Capture the cell that displays the provided text and extract its [x, y] central coordinate. 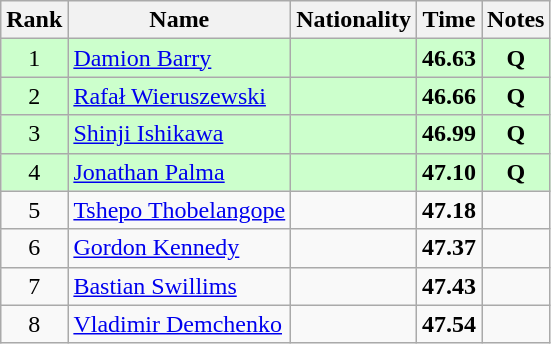
Rank [34, 20]
47.43 [448, 286]
Tshepo Thobelangope [180, 210]
Name [180, 20]
3 [34, 134]
5 [34, 210]
1 [34, 58]
46.63 [448, 58]
47.10 [448, 172]
Time [448, 20]
Bastian Swillims [180, 286]
Notes [516, 20]
Jonathan Palma [180, 172]
47.54 [448, 324]
46.99 [448, 134]
Vladimir Demchenko [180, 324]
47.37 [448, 248]
Gordon Kennedy [180, 248]
2 [34, 96]
Shinji Ishikawa [180, 134]
47.18 [448, 210]
8 [34, 324]
Damion Barry [180, 58]
Rafał Wieruszewski [180, 96]
Nationality [354, 20]
7 [34, 286]
46.66 [448, 96]
4 [34, 172]
6 [34, 248]
